Determine the (X, Y) coordinate at the center of the cell enclosing the given text.  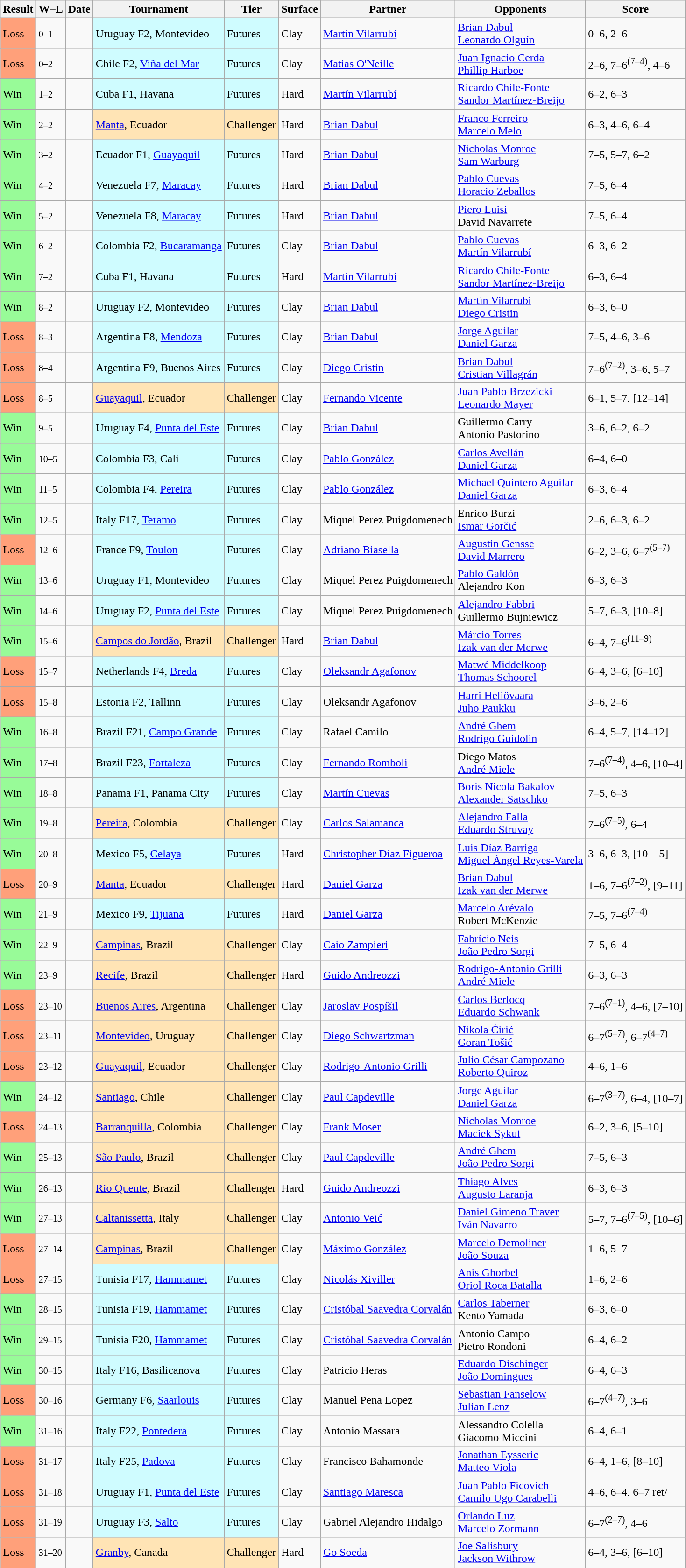
Máximo González (388, 1249)
Pablo Galdón Alejandro Kon (520, 580)
Matias O'Neille (388, 64)
Juan Pablo Ficovich Camilo Ugo Carabelli (520, 1491)
Rafael Camilo (388, 732)
Pereira, Colombia (159, 823)
15–7 (50, 671)
Tunisia F20, Hammamet (159, 1339)
Barranquilla, Colombia (159, 1127)
Nikola Ćirić Goran Tošić (520, 1036)
André Ghem Rodrigo Guidolin (520, 732)
Julio César Campozano Roberto Quiroz (520, 1067)
Martín Cuevas (388, 793)
6–3, 6–2 (636, 246)
27–15 (50, 1278)
Rio Quente, Brazil (159, 1188)
Nicholas Monroe Maciek Sykut (520, 1127)
Alejandro Fabbri Guillermo Bujniewicz (520, 611)
Diego Cristin (388, 367)
6–4, 6–0 (636, 459)
6–2 (50, 246)
20–8 (50, 854)
7–6(7–2), 3–6, 5–7 (636, 367)
Tournament (159, 9)
Uruguay F1, Punta del Este (159, 1491)
Surface (300, 9)
5–7, 6–3, [10–8] (636, 611)
4–6, 1–6 (636, 1067)
Nicholas Monroe Sam Warburg (520, 155)
Alessandro Colella Giacomo Miccini (520, 1431)
3–6, 6–3, [10—5] (636, 854)
Colombia F4, Pereira (159, 489)
7–5, 7–6(7–4) (636, 914)
Franco Ferreiro Marcelo Melo (520, 124)
6–2, 3–6, [5–10] (636, 1127)
6–4, 6–3 (636, 1370)
Orlando Luz Marcelo Zormann (520, 1522)
Fabrício Neis João Pedro Sorgi (520, 945)
6–7(5–7), 6–7(4–7) (636, 1036)
Carlos Salamanca (388, 823)
17–8 (50, 762)
Michael Quintero Aguilar Daniel Garza (520, 489)
Mexico F5, Celaya (159, 854)
7–6(7–1), 4–6, [7–10] (636, 1006)
Juan Ignacio Cerda Phillip Harboe (520, 64)
6–2, 3–6, 6–7(5–7) (636, 550)
Joe Salisbury Jackson Withrow (520, 1552)
Nicolás Xiviller (388, 1278)
24–13 (50, 1127)
7–5, 4–6, 3–6 (636, 337)
25–13 (50, 1157)
France F9, Toulon (159, 550)
31–16 (50, 1431)
Marcelo Arévalo Robert McKenzie (520, 914)
Result (18, 9)
28–15 (50, 1309)
Frank Moser (388, 1127)
7–6(7–4), 4–6, [10–4] (636, 762)
6–7(4–7), 3–6 (636, 1401)
15–8 (50, 701)
3–2 (50, 155)
Antonio Veić (388, 1218)
Brian Dabul Leonardo Olguín (520, 34)
9–5 (50, 429)
14–6 (50, 611)
Italy F22, Pontedera (159, 1431)
23–12 (50, 1067)
8–4 (50, 367)
Buenos Aires, Argentina (159, 1006)
6–2, 6–3 (636, 94)
1–2 (50, 94)
12–5 (50, 519)
Caltanissetta, Italy (159, 1218)
Panama F1, Panama City (159, 793)
Antonio Massara (388, 1431)
4–2 (50, 185)
Rodrigo-Antonio Grilli (388, 1067)
Adriano Biasella (388, 550)
30–16 (50, 1401)
Eduardo Dischinger João Domingues (520, 1370)
21–9 (50, 914)
Uruguay F2, Punta del Este (159, 611)
Matwé Middelkoop Thomas Schoorel (520, 671)
Date (79, 9)
Uruguay F4, Punta del Este (159, 429)
0–6, 2–6 (636, 34)
Italy F25, Padova (159, 1462)
Colombia F2, Bucaramanga (159, 246)
Opponents (520, 9)
19–8 (50, 823)
5–7, 7–6(7–5), [10–6] (636, 1218)
Martín Vilarrubí Diego Cristin (520, 306)
Harri Heliövaara Juho Paukku (520, 701)
Carlos Avellán Daniel Garza (520, 459)
10–5 (50, 459)
Boris Nicola Bakalov Alexander Satschko (520, 793)
Italy F17, Teramo (159, 519)
31–19 (50, 1522)
12–6 (50, 550)
30–15 (50, 1370)
Alejandro Falla Eduardo Struvay (520, 823)
Antonio Campo Pietro Rondoni (520, 1339)
Christopher Díaz Figueroa (388, 854)
6–7(2–7), 4–6 (636, 1522)
Jonathan Eysseric Matteo Viola (520, 1462)
6–4, 6–2 (636, 1339)
Fernando Romboli (388, 762)
29–15 (50, 1339)
Santiago Maresca (388, 1491)
3–6, 6–2, 6–2 (636, 429)
Daniel Gimeno Traver Iván Navarro (520, 1218)
6–3, 4–6, 6–4 (636, 124)
6–7(3–7), 6–4, [10–7] (636, 1096)
São Paulo, Brazil (159, 1157)
7–5, 5–7, 6–2 (636, 155)
Sebastian Fanselow Julian Lenz (520, 1401)
Marcelo Demoliner João Souza (520, 1249)
Santiago, Chile (159, 1096)
Enrico Burzi Ismar Gorčić (520, 519)
Carlos Berlocq Eduardo Schwank (520, 1006)
Carlos Taberner Kento Yamada (520, 1309)
Augustin Gensse David Marrero (520, 550)
Montevideo, Uruguay (159, 1036)
24–12 (50, 1096)
Francisco Bahamonde (388, 1462)
W–L (50, 9)
1–6, 2–6 (636, 1278)
Caio Zampieri (388, 945)
Go Soeda (388, 1552)
8–5 (50, 398)
7–6(7–5), 6–4 (636, 823)
31–20 (50, 1552)
27–14 (50, 1249)
Patricio Heras (388, 1370)
18–8 (50, 793)
23–9 (50, 975)
22–9 (50, 945)
1–6, 7–6(7–2), [9–11] (636, 884)
Anis Ghorbel Oriol Roca Batalla (520, 1278)
8–3 (50, 337)
Argentina F8, Mendoza (159, 337)
2–6, 6–3, 6–2 (636, 519)
0–2 (50, 64)
7–2 (50, 276)
Estonia F2, Tallinn (159, 701)
0–1 (50, 34)
1–6, 5–7 (636, 1249)
Chile F2, Viña del Mar (159, 64)
Tier (251, 9)
Germany F6, Saarlouis (159, 1401)
Diego Schwartzman (388, 1036)
Argentina F9, Buenos Aires (159, 367)
Granby, Canada (159, 1552)
Partner (388, 9)
Pablo Cuevas Martín Vilarrubí (520, 246)
6–4, 5–7, [14–12] (636, 732)
20–9 (50, 884)
Venezuela F7, Maracay (159, 185)
Brian Dabul Izak van der Merwe (520, 884)
Pablo Cuevas Horacio Zeballos (520, 185)
2–6, 7–6(7–4), 4–6 (636, 64)
Brazil F23, Fortaleza (159, 762)
Piero Luisi David Navarrete (520, 216)
André Ghem João Pedro Sorgi (520, 1157)
31–18 (50, 1491)
27–13 (50, 1218)
Juan Pablo Brzezicki Leonardo Mayer (520, 398)
16–8 (50, 732)
Thiago Alves Augusto Laranja (520, 1188)
6–4, 1–6, [8–10] (636, 1462)
Diego Matos André Miele (520, 762)
Guillermo Carry Antonio Pastorino (520, 429)
Netherlands F4, Breda (159, 671)
Fernando Vicente (388, 398)
Score (636, 9)
Uruguay F1, Montevideo (159, 580)
2–2 (50, 124)
Campos do Jordão, Brazil (159, 641)
Ecuador F1, Guayaquil (159, 155)
Recife, Brazil (159, 975)
4–6, 6–4, 6–7 ret/ (636, 1491)
11–5 (50, 489)
Colombia F3, Cali (159, 459)
Gabriel Alejandro Hidalgo (388, 1522)
Rodrigo-Antonio Grilli André Miele (520, 975)
6–1, 5–7, [12–14] (636, 398)
23–11 (50, 1036)
Venezuela F8, Maracay (159, 216)
3–6, 2–6 (636, 701)
26–13 (50, 1188)
31–17 (50, 1462)
15–6 (50, 641)
Uruguay F3, Salto (159, 1522)
Tunisia F19, Hammamet (159, 1309)
Brazil F21, Campo Grande (159, 732)
Brian Dabul Cristian Villagrán (520, 367)
5–2 (50, 216)
Luis Díaz Barriga Miguel Ángel Reyes-Varela (520, 854)
Márcio Torres Izak van der Merwe (520, 641)
Tunisia F17, Hammamet (159, 1278)
Italy F16, Basilicanova (159, 1370)
23–10 (50, 1006)
6–4, 7–6(11–9) (636, 641)
13–6 (50, 580)
6–4, 6–1 (636, 1431)
Mexico F9, Tijuana (159, 914)
8–2 (50, 306)
Manuel Pena Lopez (388, 1401)
Jaroslav Pospíšil (388, 1006)
